Pinpoint the cell where the given text exists, returning its (X, Y) midpoint coordinate. 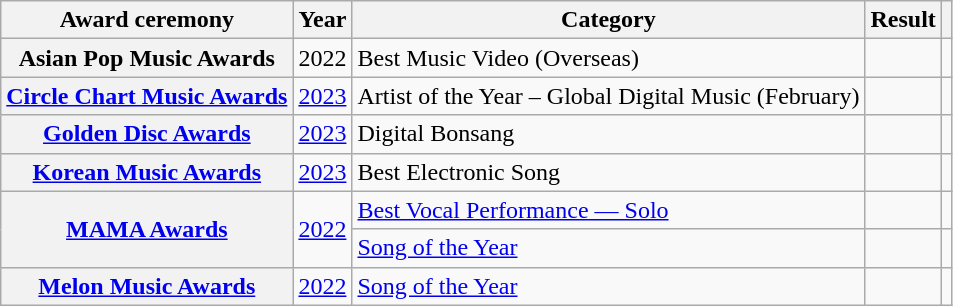
Korean Music Awards (147, 172)
Result (903, 20)
Best Electronic Song (608, 172)
Best Music Video (Overseas) (608, 58)
Asian Pop Music Awards (147, 58)
Melon Music Awards (147, 286)
Category (608, 20)
Best Vocal Performance — Solo (608, 210)
Golden Disc Awards (147, 134)
Artist of the Year – Global Digital Music (February) (608, 96)
MAMA Awards (147, 229)
Award ceremony (147, 20)
Year (322, 20)
Circle Chart Music Awards (147, 96)
Digital Bonsang (608, 134)
